Return (X, Y) of the center of cell containing provided text 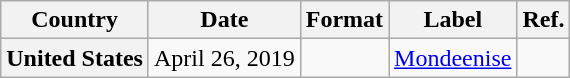
United States (75, 58)
Mondeenise (453, 58)
Label (453, 20)
Ref. (544, 20)
April 26, 2019 (224, 58)
Format (344, 20)
Country (75, 20)
Date (224, 20)
